Extract the (X, Y) coordinate from the center of the cell holding the provided text.  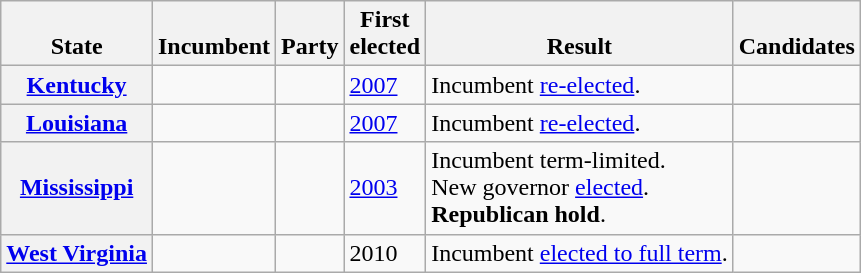
West Virginia (77, 253)
2010 (385, 253)
Incumbent (214, 34)
Candidates (796, 34)
Mississippi (77, 188)
Party (310, 34)
Incumbent elected to full term. (580, 253)
Firstelected (385, 34)
2003 (385, 188)
State (77, 34)
Louisiana (77, 123)
Incumbent term-limited.New governor elected.Republican hold. (580, 188)
Result (580, 34)
Kentucky (77, 85)
